Return the (x, y) coordinate for the center point of the cell that contains the specified text.  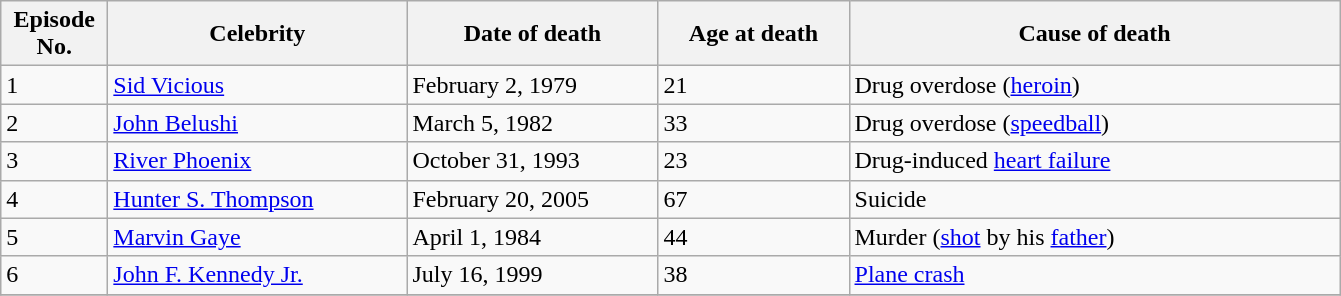
6 (54, 275)
Plane crash (1094, 275)
Sid Vicious (258, 85)
21 (754, 85)
Murder (shot by his father) (1094, 237)
April 1, 1984 (532, 237)
Marvin Gaye (258, 237)
4 (54, 199)
67 (754, 199)
Drug-induced heart failure (1094, 161)
March 5, 1982 (532, 123)
33 (754, 123)
River Phoenix (258, 161)
Drug overdose (heroin) (1094, 85)
July 16, 1999 (532, 275)
2 (54, 123)
38 (754, 275)
Hunter S. Thompson (258, 199)
44 (754, 237)
1 (54, 85)
Age at death (754, 34)
Celebrity (258, 34)
John Belushi (258, 123)
Suicide (1094, 199)
EpisodeNo. (54, 34)
John F. Kennedy Jr. (258, 275)
Date of death (532, 34)
23 (754, 161)
February 20, 2005 (532, 199)
Cause of death (1094, 34)
3 (54, 161)
October 31, 1993 (532, 161)
5 (54, 237)
Drug overdose (speedball) (1094, 123)
February 2, 1979 (532, 85)
